Detect which cell encompasses the target text, then output its [x, y] center coordinate. 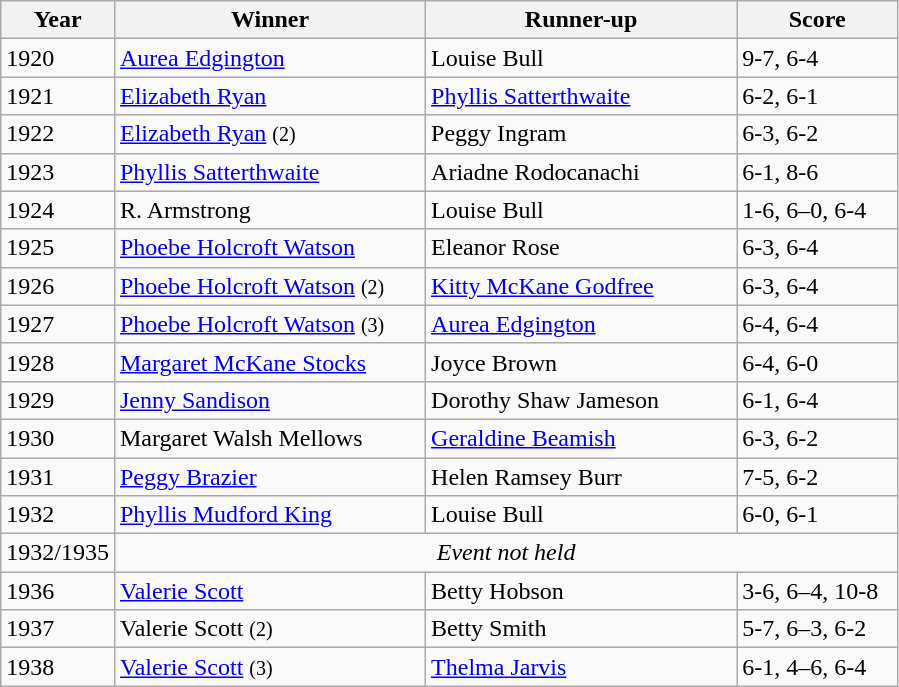
1926 [58, 286]
Kitty McKane Godfree [582, 286]
Valerie Scott [270, 591]
1922 [58, 134]
9-7, 6-4 [818, 58]
Score [818, 20]
1925 [58, 248]
Elizabeth Ryan [270, 96]
1-6, 6–0, 6-4 [818, 210]
1927 [58, 324]
Jenny Sandison [270, 400]
7-5, 6-2 [818, 477]
Valerie Scott (3) [270, 667]
Elizabeth Ryan (2) [270, 134]
Phoebe Holcroft Watson (2) [270, 286]
1924 [58, 210]
1932/1935 [58, 553]
1923 [58, 172]
Phoebe Holcroft Watson (3) [270, 324]
Peggy Brazier [270, 477]
Joyce Brown [582, 362]
1921 [58, 96]
R. Armstrong [270, 210]
1936 [58, 591]
6-1, 8-6 [818, 172]
Thelma Jarvis [582, 667]
Margaret Walsh Mellows [270, 438]
6-1, 6-4 [818, 400]
Ariadne Rodocanachi [582, 172]
Valerie Scott (2) [270, 629]
6-2, 6-1 [818, 96]
1920 [58, 58]
1930 [58, 438]
Phoebe Holcroft Watson [270, 248]
6-4, 6-4 [818, 324]
Margaret McKane Stocks [270, 362]
Betty Hobson [582, 591]
Runner-up [582, 20]
Geraldine Beamish [582, 438]
6-4, 6-0 [818, 362]
1932 [58, 515]
1928 [58, 362]
6-1, 4–6, 6-4 [818, 667]
Peggy Ingram [582, 134]
1931 [58, 477]
1937 [58, 629]
1929 [58, 400]
Winner [270, 20]
Year [58, 20]
Helen Ramsey Burr [582, 477]
3-6, 6–4, 10-8 [818, 591]
Eleanor Rose [582, 248]
Dorothy Shaw Jameson [582, 400]
Event not held [506, 553]
Phyllis Mudford King [270, 515]
5-7, 6–3, 6-2 [818, 629]
Betty Smith [582, 629]
6-0, 6-1 [818, 515]
1938 [58, 667]
